Provide the [X, Y] coordinate of the cell's center where the given text is located.  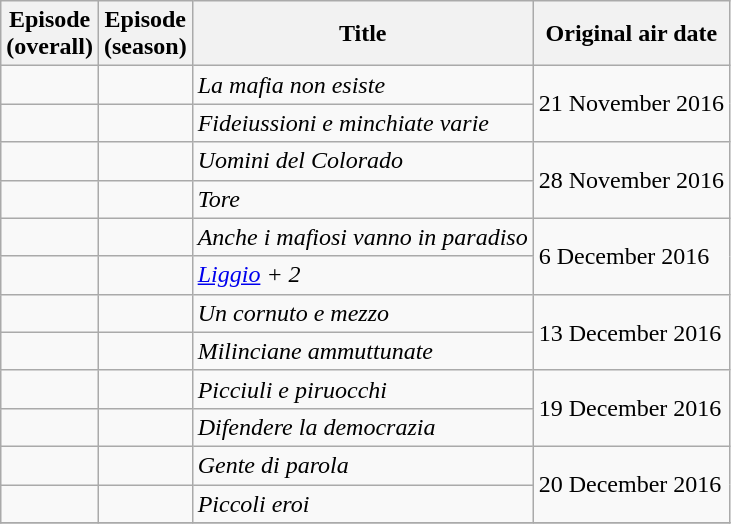
Gente di parola [362, 465]
Difendere la democrazia [362, 427]
Milinciane ammuttunate [362, 351]
Original air date [631, 34]
Episode (overall) [50, 34]
20 December 2016 [631, 484]
21 November 2016 [631, 104]
6 December 2016 [631, 256]
Title [362, 34]
Episode (season) [145, 34]
Liggio + 2 [362, 275]
Tore [362, 199]
19 December 2016 [631, 408]
Fideiussioni e minchiate varie [362, 123]
28 November 2016 [631, 180]
Anche i mafiosi vanno in paradiso [362, 237]
Uomini del Colorado [362, 161]
Un cornuto e mezzo [362, 313]
13 December 2016 [631, 332]
La mafia non esiste [362, 85]
Piccoli eroi [362, 503]
Picciuli e piruocchi [362, 389]
